From the cell containing the given text, extract its center point as (X, Y) coordinate. 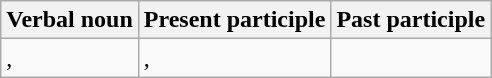
Present participle (234, 20)
Past participle (411, 20)
Verbal noun (70, 20)
